Extract the (x, y) coordinate from the center of the cell holding the provided text.  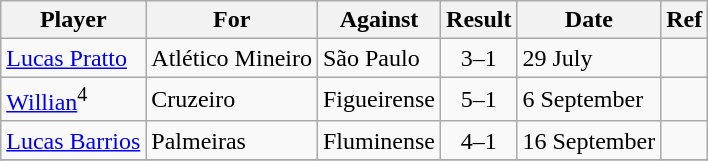
Fluminense (378, 140)
3–1 (479, 58)
4–1 (479, 140)
São Paulo (378, 58)
Cruzeiro (232, 100)
Against (378, 20)
29 July (589, 58)
Willian4 (74, 100)
Date (589, 20)
6 September (589, 100)
Palmeiras (232, 140)
Player (74, 20)
Atlético Mineiro (232, 58)
5–1 (479, 100)
Lucas Barrios (74, 140)
Result (479, 20)
Ref (684, 20)
Figueirense (378, 100)
For (232, 20)
Lucas Pratto (74, 58)
16 September (589, 140)
